Locate the cell with the specified text and output its (X, Y) center coordinate. 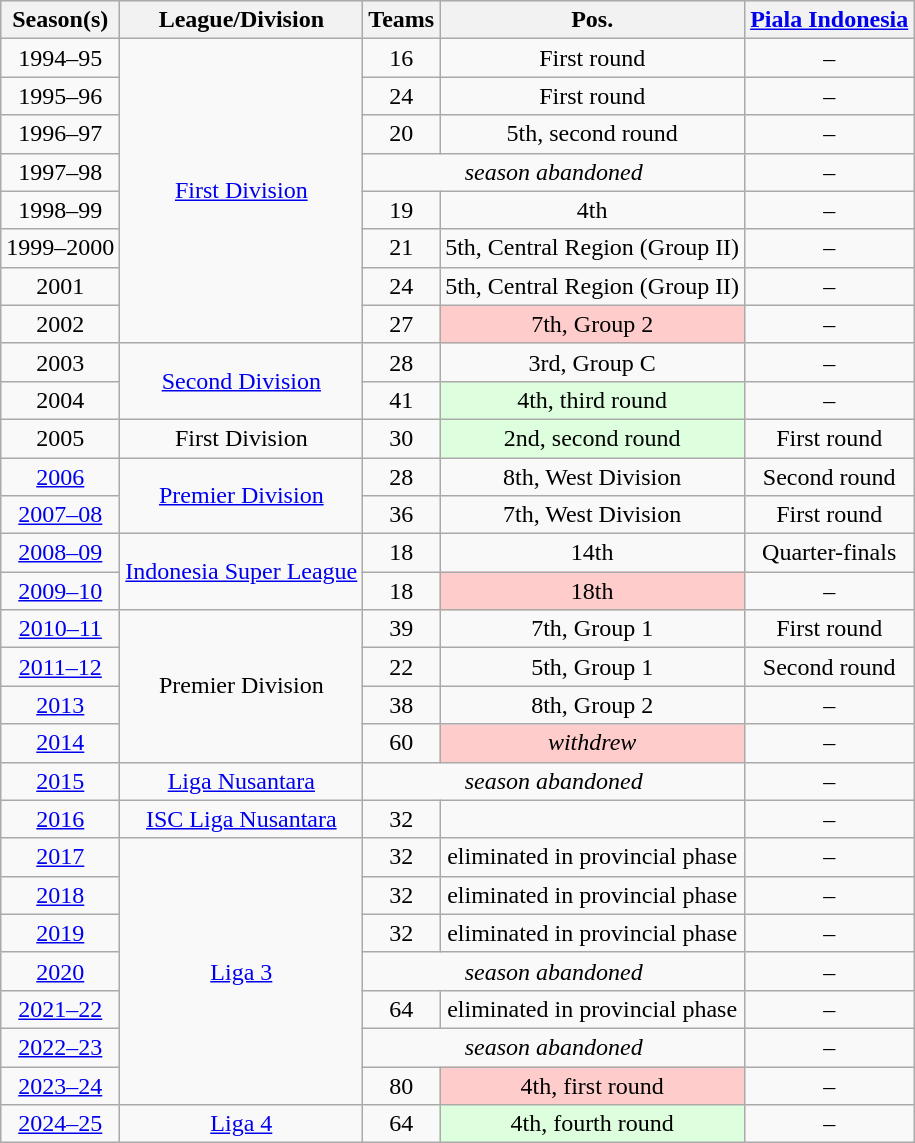
Second Division (242, 381)
3rd, Group C (592, 362)
2017 (60, 857)
5th, Group 1 (592, 667)
2015 (60, 781)
27 (402, 324)
withdrew (592, 743)
80 (402, 1085)
4th, fourth round (592, 1124)
2010–11 (60, 629)
8th, West Division (592, 477)
Teams (402, 20)
2018 (60, 895)
2021–22 (60, 1009)
2004 (60, 400)
2023–24 (60, 1085)
2014 (60, 743)
2024–25 (60, 1124)
Liga 3 (242, 971)
38 (402, 705)
2007–08 (60, 515)
1996–97 (60, 134)
22 (402, 667)
ISC Liga Nusantara (242, 819)
2001 (60, 286)
1995–96 (60, 96)
Liga 4 (242, 1124)
36 (402, 515)
30 (402, 438)
5th, second round (592, 134)
2020 (60, 971)
16 (402, 58)
14th (592, 553)
Indonesia Super League (242, 572)
18th (592, 591)
2013 (60, 705)
Season(s) (60, 20)
4th, third round (592, 400)
4th, first round (592, 1085)
21 (402, 248)
1998–99 (60, 210)
2005 (60, 438)
2003 (60, 362)
20 (402, 134)
1994–95 (60, 58)
7th, Group 1 (592, 629)
2019 (60, 933)
41 (402, 400)
2009–10 (60, 591)
2016 (60, 819)
Liga Nusantara (242, 781)
2nd, second round (592, 438)
2006 (60, 477)
2011–12 (60, 667)
2008–09 (60, 553)
4th (592, 210)
Pos. (592, 20)
1997–98 (60, 172)
Piala Indonesia (830, 20)
2022–23 (60, 1047)
League/Division (242, 20)
8th, Group 2 (592, 705)
Quarter-finals (830, 553)
60 (402, 743)
7th, West Division (592, 515)
1999–2000 (60, 248)
19 (402, 210)
2002 (60, 324)
7th, Group 2 (592, 324)
39 (402, 629)
